Pinpoint the cell where the given text exists, returning its (x, y) midpoint coordinate. 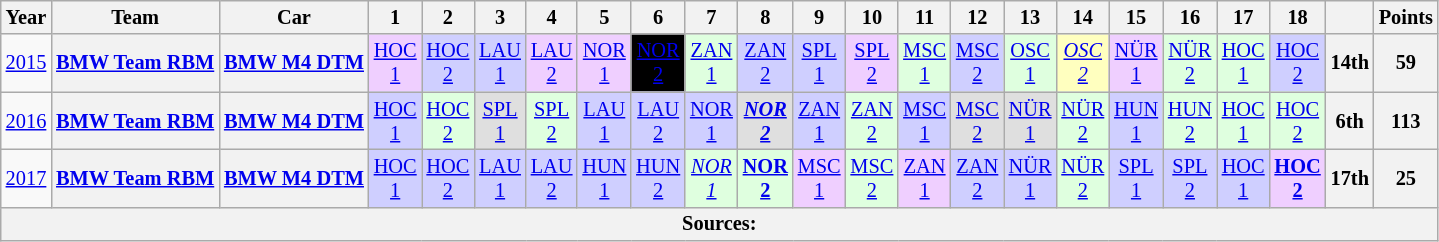
7 (712, 17)
8 (766, 17)
14th (1350, 63)
2015 (26, 63)
Points (1406, 17)
12 (978, 17)
3 (500, 17)
2017 (26, 178)
25 (1406, 178)
2016 (26, 121)
18 (1298, 17)
15 (1136, 17)
10 (872, 17)
14 (1082, 17)
16 (1190, 17)
1 (396, 17)
OSC1 (1030, 63)
11 (924, 17)
113 (1406, 121)
13 (1030, 17)
59 (1406, 63)
2 (448, 17)
5 (604, 17)
17 (1244, 17)
Year (26, 17)
6th (1350, 121)
9 (820, 17)
17th (1350, 178)
Sources: (720, 224)
4 (552, 17)
Team (135, 17)
Car (294, 17)
6 (658, 17)
OSC2 (1082, 63)
